From the cell containing the given text, extract its center point as [X, Y] coordinate. 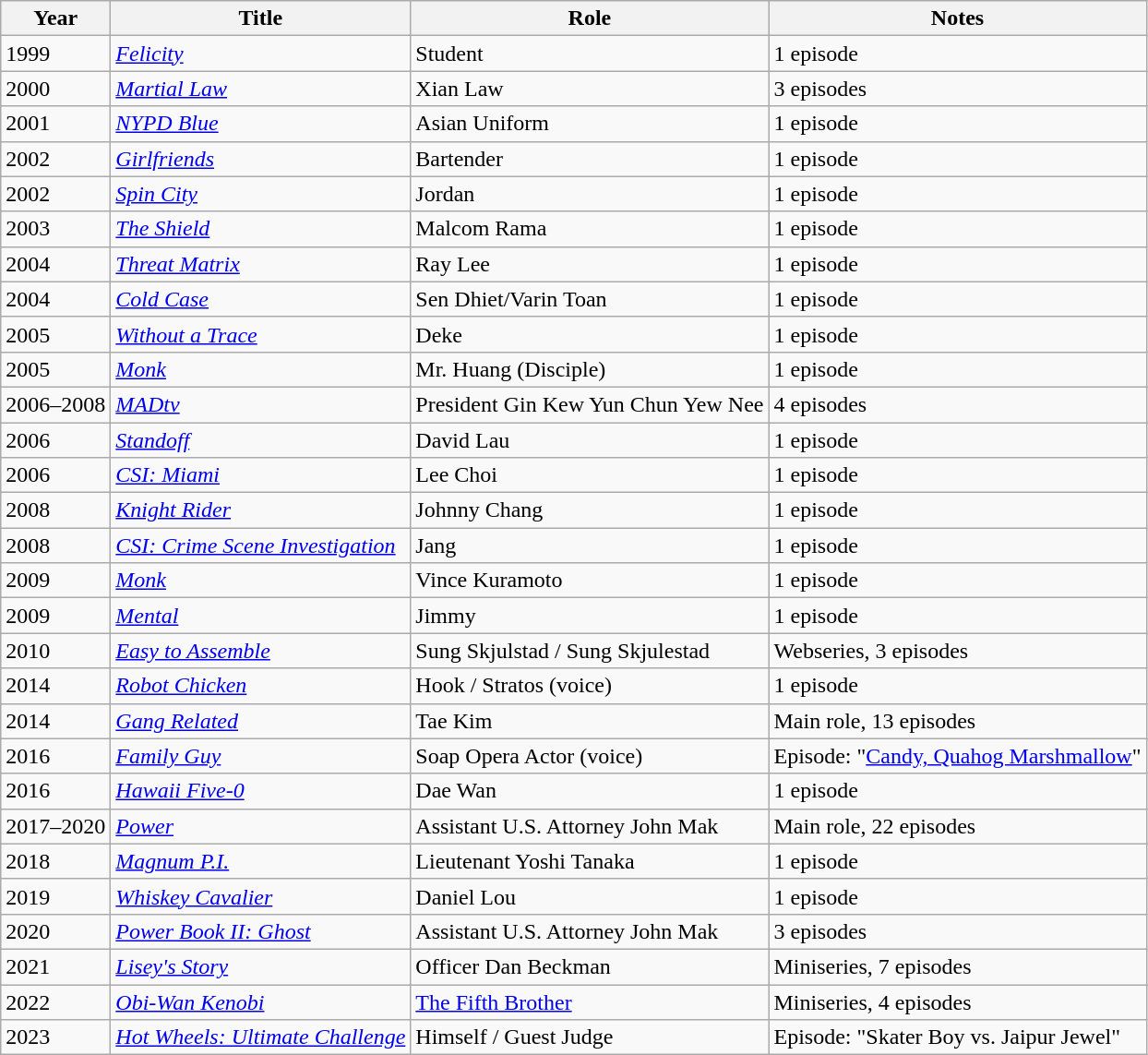
Lee Choi [590, 475]
4 episodes [958, 404]
2010 [55, 651]
Lisey's Story [260, 966]
Mr. Huang (Disciple) [590, 369]
2019 [55, 896]
Hook / Stratos (voice) [590, 686]
Girlfriends [260, 159]
1999 [55, 54]
Lieutenant Yoshi Tanaka [590, 861]
Asian Uniform [590, 124]
CSI: Miami [260, 475]
Main role, 13 episodes [958, 721]
Hot Wheels: Ultimate Challenge [260, 1037]
Soap Opera Actor (voice) [590, 756]
2017–2020 [55, 826]
Himself / Guest Judge [590, 1037]
Sung Skjulstad / Sung Skjulestad [590, 651]
Student [590, 54]
NYPD Blue [260, 124]
Mental [260, 616]
Jimmy [590, 616]
Vince Kuramoto [590, 581]
Standoff [260, 440]
Cold Case [260, 299]
2000 [55, 89]
Obi-Wan Kenobi [260, 1001]
Robot Chicken [260, 686]
Whiskey Cavalier [260, 896]
2001 [55, 124]
2018 [55, 861]
Knight Rider [260, 510]
Deke [590, 334]
2003 [55, 229]
Notes [958, 18]
Webseries, 3 episodes [958, 651]
Johnny Chang [590, 510]
2020 [55, 931]
Power [260, 826]
MADtv [260, 404]
Without a Trace [260, 334]
Miniseries, 7 episodes [958, 966]
CSI: Crime Scene Investigation [260, 545]
Easy to Assemble [260, 651]
Jordan [590, 194]
Episode: "Skater Boy vs. Jaipur Jewel" [958, 1037]
Magnum P.I. [260, 861]
Ray Lee [590, 264]
Martial Law [260, 89]
The Shield [260, 229]
Role [590, 18]
Jang [590, 545]
Daniel Lou [590, 896]
Power Book II: Ghost [260, 931]
Threat Matrix [260, 264]
Bartender [590, 159]
Family Guy [260, 756]
Year [55, 18]
2021 [55, 966]
Episode: "Candy, Quahog Marshmallow" [958, 756]
Sen Dhiet/Varin Toan [590, 299]
Xian Law [590, 89]
Felicity [260, 54]
Title [260, 18]
Tae Kim [590, 721]
2022 [55, 1001]
Hawaii Five-0 [260, 791]
The Fifth Brother [590, 1001]
Officer Dan Beckman [590, 966]
Malcom Rama [590, 229]
2006–2008 [55, 404]
David Lau [590, 440]
Dae Wan [590, 791]
President Gin Kew Yun Chun Yew Nee [590, 404]
Spin City [260, 194]
2023 [55, 1037]
Miniseries, 4 episodes [958, 1001]
Gang Related [260, 721]
Main role, 22 episodes [958, 826]
